Provide the (X, Y) coordinate of the cell's center where the given text is located.  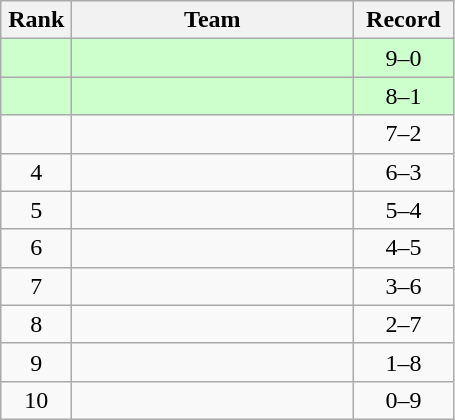
0–9 (404, 400)
2–7 (404, 324)
9–0 (404, 58)
6 (36, 248)
Team (212, 20)
4–5 (404, 248)
Record (404, 20)
3–6 (404, 286)
5–4 (404, 210)
Rank (36, 20)
7 (36, 286)
6–3 (404, 172)
7–2 (404, 134)
9 (36, 362)
8–1 (404, 96)
5 (36, 210)
8 (36, 324)
10 (36, 400)
4 (36, 172)
1–8 (404, 362)
